Return (x, y) of the center of cell containing provided text 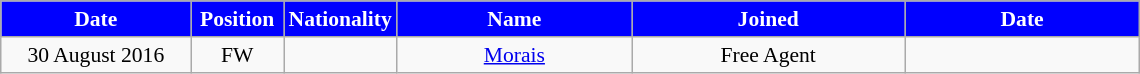
Morais (514, 55)
Position (238, 19)
30 August 2016 (96, 55)
Joined (768, 19)
FW (238, 55)
Name (514, 19)
Free Agent (768, 55)
Nationality (340, 19)
